Detect which cell encompasses the target text, then output its (x, y) center coordinate. 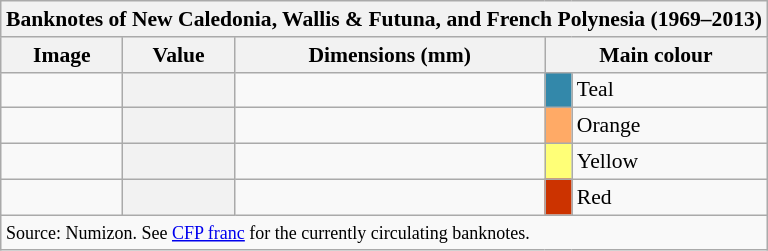
Yellow (670, 161)
Teal (670, 90)
Main colour (656, 54)
Orange (670, 126)
Image (62, 54)
Red (670, 197)
Source: Numizon. See CFP franc for the currently circulating banknotes. (384, 232)
Value (179, 54)
Banknotes of New Caledonia, Wallis & Futuna, and French Polynesia (1969–2013) (384, 19)
Dimensions (mm) (390, 54)
